Search for the cell housing the specified text and yield its (X, Y) center coordinate. 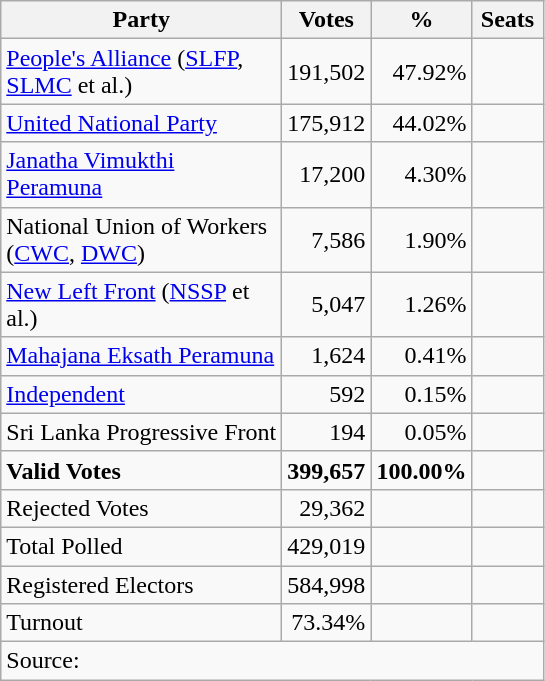
Total Polled (142, 546)
7,586 (326, 240)
National Union of Workers (CWC, DWC) (142, 240)
399,657 (326, 470)
29,362 (326, 508)
47.92% (422, 72)
429,019 (326, 546)
5,047 (326, 304)
4.30% (422, 174)
73.34% (326, 623)
0.41% (422, 356)
% (422, 20)
592 (326, 394)
0.15% (422, 394)
People's Alliance (SLFP, SLMC et al.) (142, 72)
1.26% (422, 304)
United National Party (142, 123)
Source: (272, 661)
44.02% (422, 123)
100.00% (422, 470)
Turnout (142, 623)
Party (142, 20)
Janatha Vimukthi Peramuna (142, 174)
Registered Electors (142, 585)
584,998 (326, 585)
Valid Votes (142, 470)
New Left Front (NSSP et al.) (142, 304)
Mahajana Eksath Peramuna (142, 356)
0.05% (422, 432)
Independent (142, 394)
17,200 (326, 174)
Seats (508, 20)
175,912 (326, 123)
191,502 (326, 72)
1,624 (326, 356)
Rejected Votes (142, 508)
Votes (326, 20)
Sri Lanka Progressive Front (142, 432)
1.90% (422, 240)
194 (326, 432)
